Detect which cell encompasses the target text, then output its [X, Y] center coordinate. 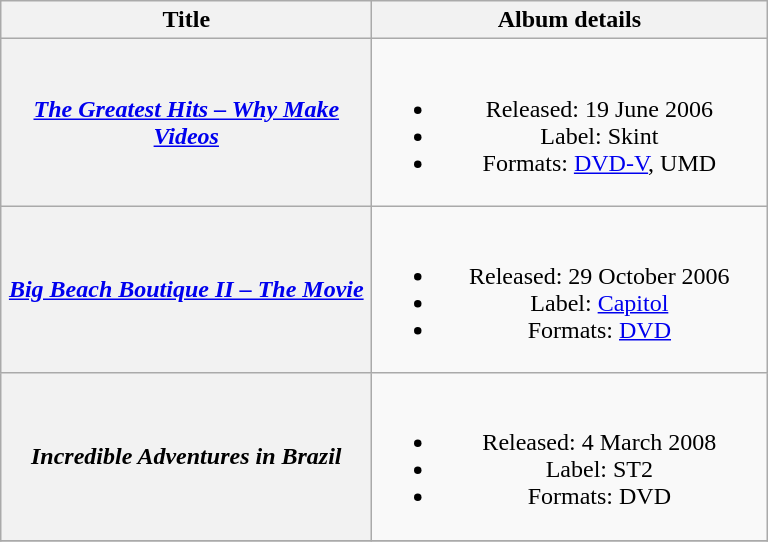
Released: 29 October 2006Label: CapitolFormats: DVD [570, 290]
Album details [570, 20]
Big Beach Boutique II – The Movie [186, 290]
Title [186, 20]
Released: 4 March 2008Label: ST2Formats: DVD [570, 456]
Incredible Adventures in Brazil [186, 456]
Released: 19 June 2006Label: SkintFormats: DVD-V, UMD [570, 122]
The Greatest Hits – Why Make Videos [186, 122]
